Scan for the cell matching the given text and deliver its (X, Y) coordinate at center. 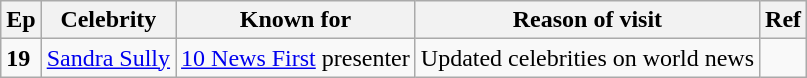
19 (21, 58)
Updated celebrities on world news (587, 58)
Reason of visit (587, 20)
Ref (784, 20)
Sandra Sully (108, 58)
Known for (296, 20)
Celebrity (108, 20)
10 News First presenter (296, 58)
Ep (21, 20)
